For the text-containing cell, return its midpoint in (X, Y) coordinate format. 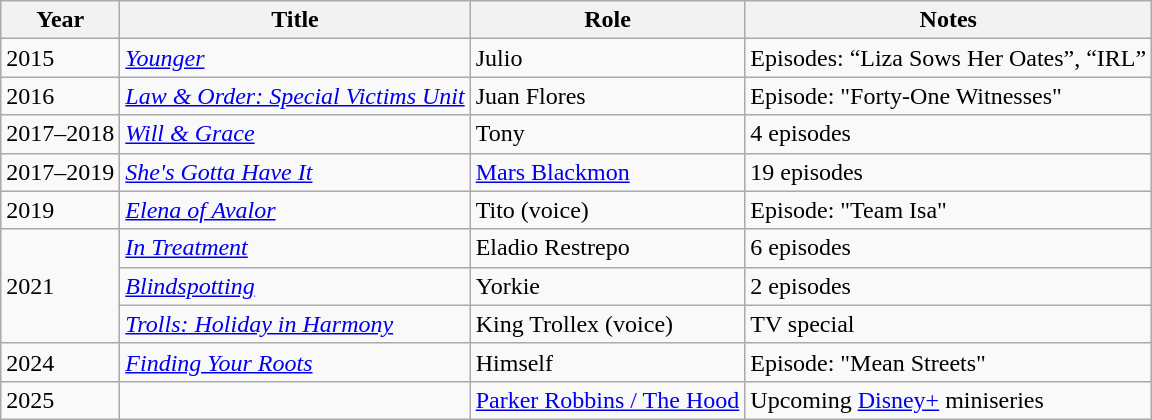
Law & Order: Special Victims Unit (295, 96)
Title (295, 20)
2 episodes (948, 286)
Role (608, 20)
2017–2018 (60, 134)
She's Gotta Have It (295, 172)
2015 (60, 58)
2021 (60, 286)
Episode: "Team Isa" (948, 210)
In Treatment (295, 248)
Trolls: Holiday in Harmony (295, 324)
Julio (608, 58)
Episode: "Forty-One Witnesses" (948, 96)
Episodes: “Liza Sows Her Oates”, “IRL” (948, 58)
King Trollex (voice) (608, 324)
Juan Flores (608, 96)
Tito (voice) (608, 210)
Eladio Restrepo (608, 248)
Will & Grace (295, 134)
2017–2019 (60, 172)
Tony (608, 134)
Episode: "Mean Streets" (948, 362)
Elena of Avalor (295, 210)
Parker Robbins / The Hood (608, 400)
Younger (295, 58)
2019 (60, 210)
TV special (948, 324)
2025 (60, 400)
Year (60, 20)
4 episodes (948, 134)
Notes (948, 20)
6 episodes (948, 248)
Blindspotting (295, 286)
Mars Blackmon (608, 172)
19 episodes (948, 172)
Yorkie (608, 286)
Himself (608, 362)
2024 (60, 362)
Finding Your Roots (295, 362)
2016 (60, 96)
Upcoming Disney+ miniseries (948, 400)
